Capture the cell that displays the provided text and extract its (x, y) central coordinate. 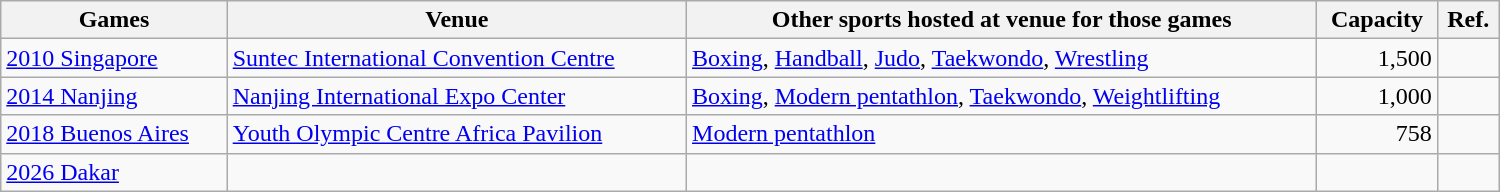
1,500 (1377, 58)
2010 Singapore (114, 58)
758 (1377, 134)
Games (114, 20)
Boxing, Handball, Judo, Taekwondo, Wrestling (1002, 58)
Boxing, Modern pentathlon, Taekwondo, Weightlifting (1002, 96)
Suntec International Convention Centre (456, 58)
Ref. (1468, 20)
Nanjing International Expo Center (456, 96)
Youth Olympic Centre Africa Pavilion (456, 134)
Modern pentathlon (1002, 134)
Venue (456, 20)
2018 Buenos Aires (114, 134)
2026 Dakar (114, 172)
1,000 (1377, 96)
Other sports hosted at venue for those games (1002, 20)
2014 Nanjing (114, 96)
Capacity (1377, 20)
